From the cell containing the given text, extract its center point as [x, y] coordinate. 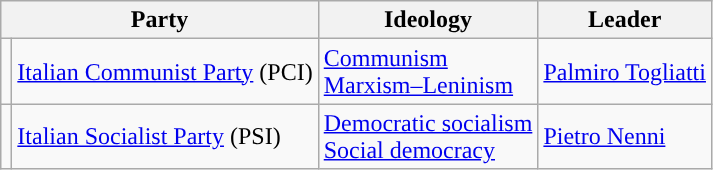
Italian Communist Party (PCI) [165, 72]
Italian Socialist Party (PSI) [165, 136]
Ideology [428, 20]
CommunismMarxism–Leninism [428, 72]
Palmiro Togliatti [625, 72]
Pietro Nenni [625, 136]
Party [160, 20]
Leader [625, 20]
Democratic socialismSocial democracy [428, 136]
